Find where the given text appears and provide that cell's center as [X, Y] coordinate. 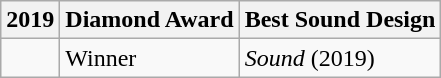
Winner [150, 58]
2019 [30, 20]
Diamond Award [150, 20]
Sound (2019) [340, 58]
Best Sound Design [340, 20]
